Locate the cell with the specified text and output its [x, y] center coordinate. 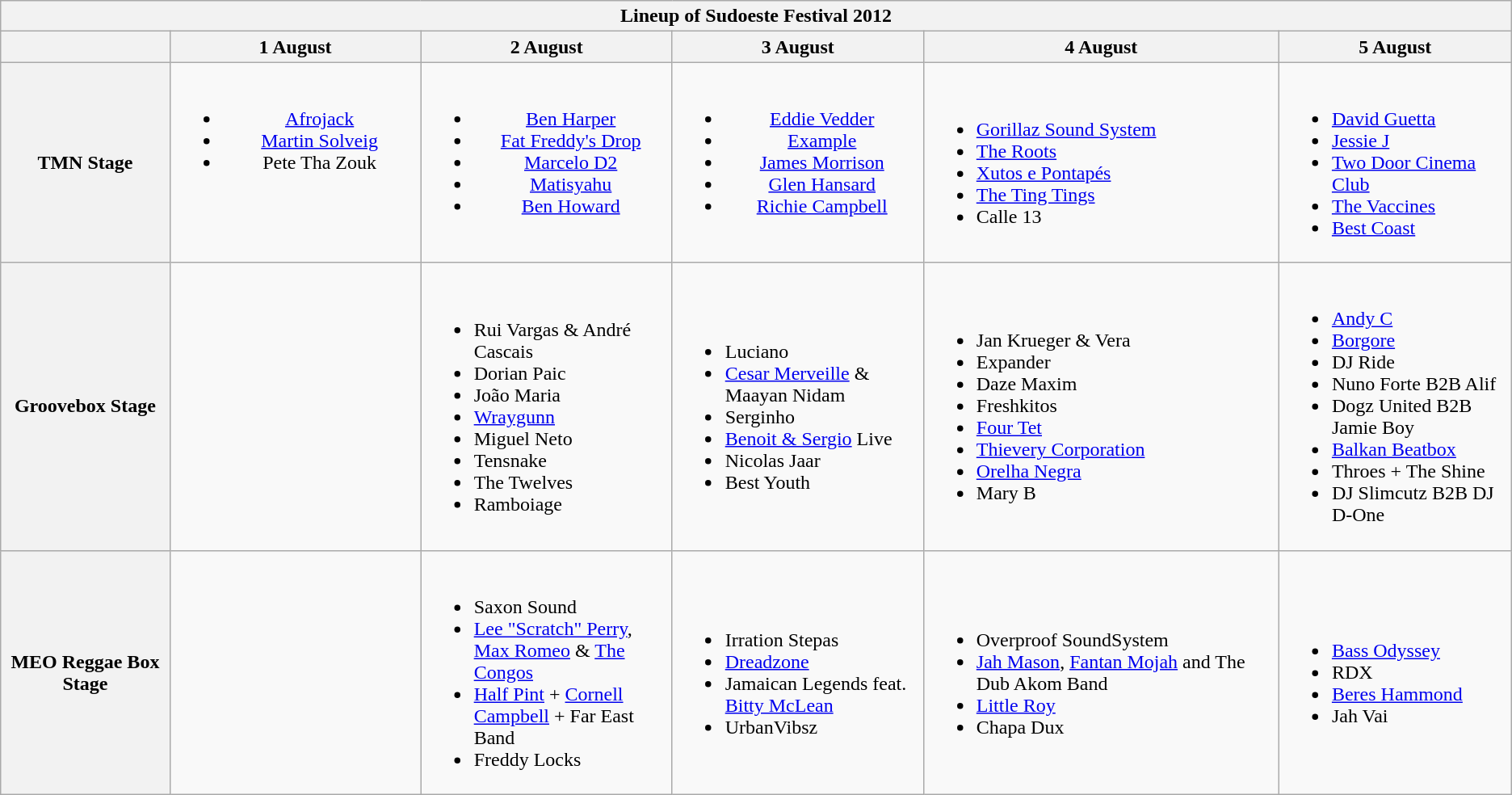
Andy CBorgoreDJ RideNuno Forte B2B AlifDogz United B2B Jamie BoyBalkan BeatboxThroes + The ShineDJ Slimcutz B2B DJ D-One [1395, 406]
Eddie VedderExampleJames MorrisonGlen HansardRichie Campbell [798, 162]
1 August [296, 47]
AfrojackMartin SolveigPete Tha Zouk [296, 162]
MEO Reggae Box Stage [86, 672]
Jan Krueger & VeraExpanderDaze MaximFreshkitosFour TetThievery CorporationOrelha NegraMary B [1101, 406]
Bass OdysseyRDXBeres HammondJah Vai [1395, 672]
Rui Vargas & André CascaisDorian PaicJoão MariaWraygunnMiguel NetoTensnakeThe TwelvesRamboiage [546, 406]
4 August [1101, 47]
David GuettaJessie JTwo Door Cinema ClubThe VaccinesBest Coast [1395, 162]
Irration StepasDreadzoneJamaican Legends feat. Bitty McLeanUrbanVibsz [798, 672]
Ben HarperFat Freddy's DropMarcelo D2MatisyahuBen Howard [546, 162]
TMN Stage [86, 162]
5 August [1395, 47]
Gorillaz Sound SystemThe RootsXutos e PontapésThe Ting TingsCalle 13 [1101, 162]
2 August [546, 47]
LucianoCesar Merveille & Maayan NidamSerginhoBenoit & Sergio LiveNicolas JaarBest Youth [798, 406]
Saxon SoundLee "Scratch" Perry, Max Romeo & The CongosHalf Pint + Cornell Campbell + Far East BandFreddy Locks [546, 672]
3 August [798, 47]
Groovebox Stage [86, 406]
Overproof SoundSystemJah Mason, Fantan Mojah and The Dub Akom BandLittle RoyChapa Dux [1101, 672]
Lineup of Sudoeste Festival 2012 [756, 16]
